Output the (X, Y) coordinate of the center of the cell containing the given text.  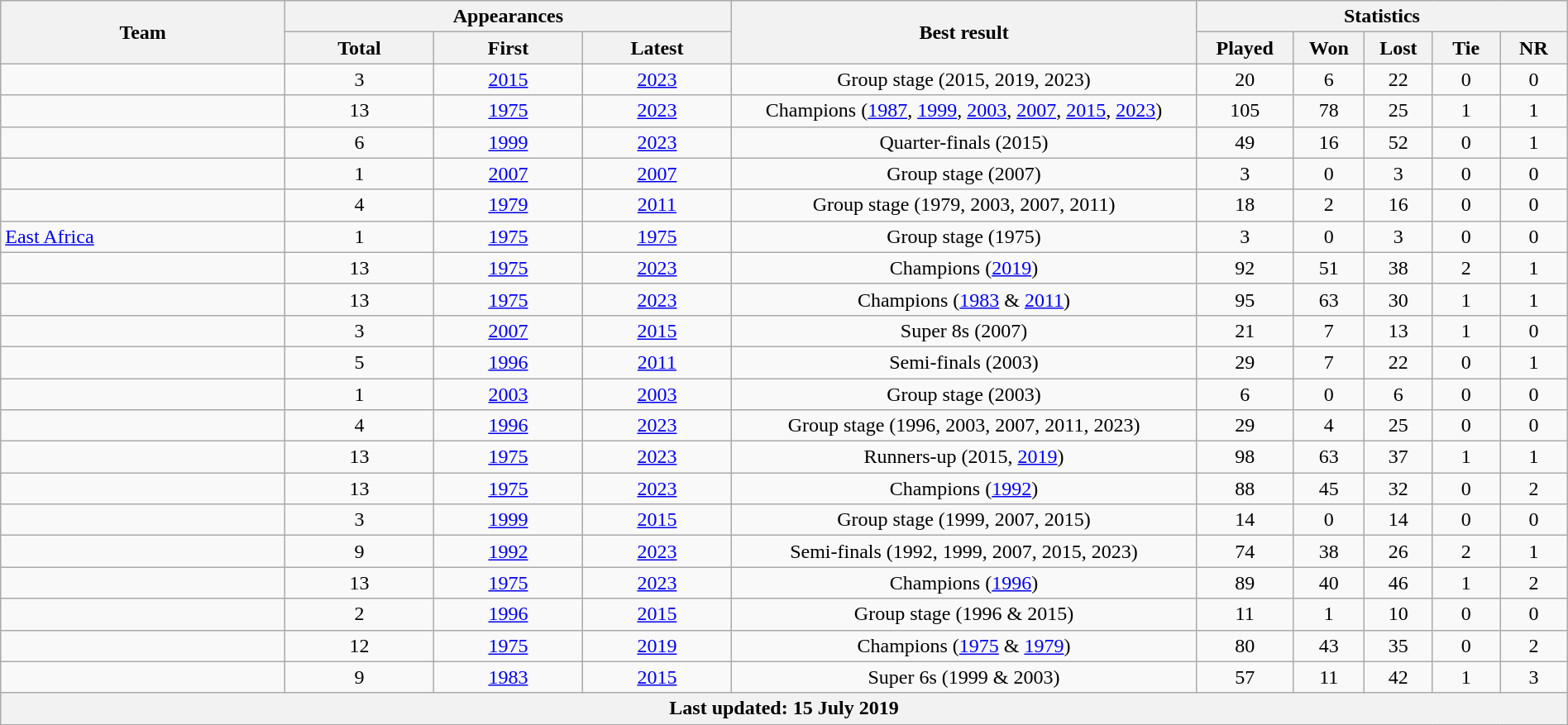
Lost (1398, 48)
East Africa (143, 236)
Champions (1996) (963, 583)
Champions (1992) (963, 489)
49 (1245, 142)
Played (1245, 48)
Champions (1975 & 1979) (963, 646)
1983 (508, 677)
Quarter-finals (2015) (963, 142)
52 (1398, 142)
Latest (657, 48)
5 (360, 362)
1979 (508, 205)
Runners-up (2015, 2019) (963, 457)
NR (1534, 48)
40 (1329, 583)
98 (1245, 457)
30 (1398, 299)
37 (1398, 457)
21 (1245, 331)
20 (1245, 79)
Tie (1466, 48)
95 (1245, 299)
88 (1245, 489)
Group stage (1975) (963, 236)
Group stage (2015, 2019, 2023) (963, 79)
18 (1245, 205)
Team (143, 32)
Last updated: 15 July 2019 (784, 708)
46 (1398, 583)
26 (1398, 551)
First (508, 48)
Won (1329, 48)
2019 (657, 646)
Semi-finals (1992, 1999, 2007, 2015, 2023) (963, 551)
105 (1245, 111)
Best result (963, 32)
Champions (1987, 1999, 2003, 2007, 2015, 2023) (963, 111)
Group stage (2007) (963, 174)
43 (1329, 646)
Total (360, 48)
42 (1398, 677)
35 (1398, 646)
Group stage (2003) (963, 394)
51 (1329, 268)
57 (1245, 677)
Group stage (1979, 2003, 2007, 2011) (963, 205)
10 (1398, 614)
Appearances (509, 17)
Group stage (1999, 2007, 2015) (963, 520)
Super 6s (1999 & 2003) (963, 677)
Super 8s (2007) (963, 331)
12 (360, 646)
Group stage (1996, 2003, 2007, 2011, 2023) (963, 426)
Champions (2019) (963, 268)
74 (1245, 551)
Semi-finals (2003) (963, 362)
32 (1398, 489)
89 (1245, 583)
78 (1329, 111)
92 (1245, 268)
Champions (1983 & 2011) (963, 299)
45 (1329, 489)
Statistics (1383, 17)
Group stage (1996 & 2015) (963, 614)
80 (1245, 646)
1992 (508, 551)
